Identify which cell holds the provided text, then report its [x, y] central coordinate. 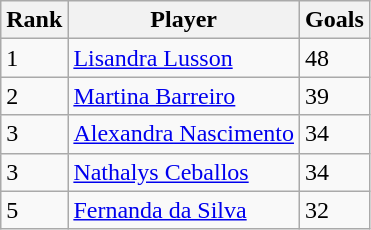
Martina Barreiro [184, 96]
2 [34, 96]
Nathalys Ceballos [184, 172]
1 [34, 58]
48 [335, 58]
Alexandra Nascimento [184, 134]
Fernanda da Silva [184, 210]
Rank [34, 20]
5 [34, 210]
39 [335, 96]
Goals [335, 20]
Lisandra Lusson [184, 58]
32 [335, 210]
Player [184, 20]
